Capture the cell that displays the provided text and extract its (X, Y) central coordinate. 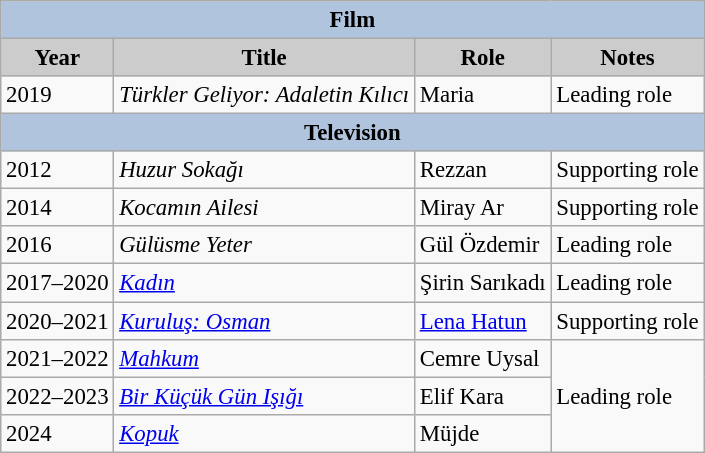
Elif Kara (482, 396)
Maria (482, 95)
Müjde (482, 433)
Rezzan (482, 170)
2022–2023 (58, 396)
2019 (58, 95)
Kocamın Ailesi (264, 208)
Kadın (264, 283)
2017–2020 (58, 283)
Gül Özdemir (482, 245)
Gülüsme Yeter (264, 245)
Television (352, 133)
Kuruluş: Osman (264, 321)
2024 (58, 433)
Şirin Sarıkadı (482, 283)
Mahkum (264, 358)
Lena Hatun (482, 321)
2014 (58, 208)
Role (482, 58)
Miray Ar (482, 208)
2012 (58, 170)
Year (58, 58)
Title (264, 58)
Bir Küçük Gün Işığı (264, 396)
2016 (58, 245)
Film (352, 20)
Cemre Uysal (482, 358)
Huzur Sokağı (264, 170)
Notes (628, 58)
Kopuk (264, 433)
2021–2022 (58, 358)
Türkler Geliyor: Adaletin Kılıcı (264, 95)
2020–2021 (58, 321)
